Locate the cell with the specified text and output its (x, y) center coordinate. 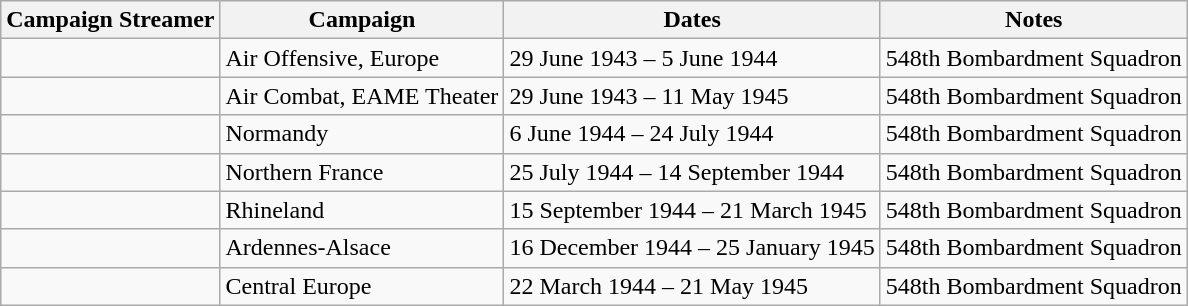
Dates (692, 20)
15 September 1944 – 21 March 1945 (692, 210)
29 June 1943 – 11 May 1945 (692, 96)
6 June 1944 – 24 July 1944 (692, 134)
Campaign Streamer (110, 20)
Normandy (362, 134)
16 December 1944 – 25 January 1945 (692, 248)
29 June 1943 – 5 June 1944 (692, 58)
Air Combat, EAME Theater (362, 96)
Central Europe (362, 286)
Notes (1034, 20)
25 July 1944 – 14 September 1944 (692, 172)
Campaign (362, 20)
Ardennes-Alsace (362, 248)
Rhineland (362, 210)
22 March 1944 – 21 May 1945 (692, 286)
Air Offensive, Europe (362, 58)
Northern France (362, 172)
